Locate the cell with the specified text and output its [x, y] center coordinate. 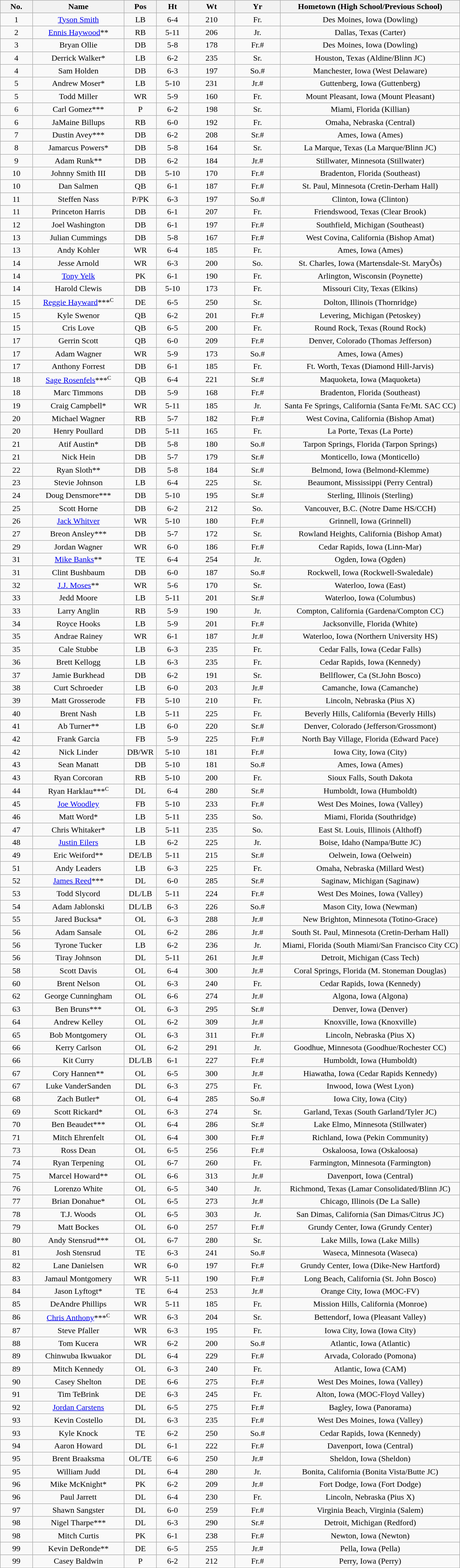
Bettendorf, Iowa (Pleasant Valley) [370, 1317]
Detroit, Michigan (Redford) [370, 1523]
Bellflower, Ca (St.John Bosco) [370, 675]
Garland, Texas (South Garland/Tyler JC) [370, 1112]
Eric Weiford** [78, 855]
Goodhue, Minnesota (Goodhue/Rochester CC) [370, 1047]
Waterloo, Iowa (Northern University HS) [370, 636]
Jordan Wagner [78, 547]
Mitch Kennedy [78, 1369]
Bagley, Iowa (Panorama) [370, 1407]
71 [16, 1137]
Carl Gomez*** [78, 109]
36 [16, 662]
Manchester, Iowa (West Delaware) [370, 71]
Princeton Harris [78, 212]
Ryan Harklau***C [78, 791]
Beverly Hills, California (Beverly Hills) [370, 713]
Santa Fe Springs, California (Santa Fe/Mt. SAC CC) [370, 406]
260 [212, 1163]
Adam Runk** [78, 161]
Lake Mills, Iowa (Lake Mills) [370, 1240]
192 [212, 122]
Levering, Michigan (Petoskey) [370, 315]
Tyson Smith [78, 20]
32 [16, 585]
Paul Jarrett [78, 1497]
82 [16, 1265]
Andrae Rainey [78, 636]
Dustin Avey*** [78, 135]
245 [212, 1394]
Andy Leaders [78, 868]
Kit Curry [78, 1060]
Aaron Howard [78, 1446]
62 [16, 996]
Dallas, Texas (Carter) [370, 32]
38 [16, 688]
Cory Hannen** [78, 1073]
221 [212, 380]
77 [16, 1201]
204 [212, 1317]
Chris Whitaker* [78, 829]
Scott Rickard* [78, 1112]
257 [212, 1227]
64 [16, 1022]
206 [212, 32]
309 [212, 1022]
8 [16, 148]
40 [16, 713]
Inwood, Iowa (West Lyon) [370, 1086]
Richland, Iowa (Pekin Community) [370, 1137]
Monticello, Iowa (Monticello) [370, 457]
88 [16, 1343]
Todd Miller [78, 96]
261 [212, 958]
47 [16, 829]
164 [212, 148]
Clinton, Iowa (Clinton) [370, 199]
Julian Cummings [78, 238]
Missouri City, Texas (Elkins) [370, 289]
Name [78, 7]
Wt [212, 7]
Matt Grosserode [78, 700]
Atif Austin* [78, 444]
313 [212, 1176]
29 [16, 547]
Sheldon, Iowa (Sheldon) [370, 1459]
J.J. Moses** [78, 585]
238 [212, 1536]
Anthony Forrest [78, 367]
Jared Bucksa* [78, 919]
Ryan Sloth** [78, 470]
254 [212, 560]
Alton, Iowa (MOC-Floyd Valley) [370, 1394]
Waseca, Minnesota (Waseca) [370, 1253]
54 [16, 907]
178 [212, 45]
Kevin DeRonde** [78, 1548]
OL/TE [140, 1459]
Omaha, Nebraska (Central) [370, 122]
Adam Sansale [78, 932]
168 [212, 393]
Clint Bushbaum [78, 572]
231 [212, 84]
Chicago, Illinois (De La Salle) [370, 1201]
Henry Poullard [78, 431]
37 [16, 675]
Belmond, Iowa (Belmond-Klemme) [370, 470]
Ben Bruns*** [78, 1009]
Kyle Knock [78, 1433]
198 [212, 109]
273 [212, 1201]
Jamie Burkhead [78, 675]
160 [212, 96]
Ryan Terpening [78, 1163]
Gerrin Scott [78, 341]
295 [212, 1009]
Andy Kohler [78, 250]
Nigel Tharpe*** [78, 1523]
Hometown (High School/Previous School) [370, 7]
48 [16, 842]
Mount Pleasant, Iowa (Mount Pleasant) [370, 96]
Mike Banks** [78, 560]
Ben Beaudet*** [78, 1125]
Marcel Howard** [78, 1176]
34 [16, 624]
Mike McKnight* [78, 1484]
94 [16, 1446]
Jedd Moore [78, 598]
25 [16, 508]
Tom Kucera [78, 1343]
JaMaine Billups [78, 122]
Newton, Iowa (Newton) [370, 1536]
Long Beach, California (St. John Bosco) [370, 1278]
69 [16, 1112]
Dan Salmen [78, 186]
Doug Densmore*** [78, 495]
DE/LB [140, 855]
George Cunningham [78, 996]
Steffen Nass [78, 199]
81 [16, 1253]
Pella, Iowa (Pella) [370, 1548]
Breon Ansley*** [78, 534]
Casey Baldwin [78, 1561]
203 [212, 688]
Friendswood, Texas (Clear Brook) [370, 212]
290 [212, 1523]
340 [212, 1189]
T.J. Woods [78, 1214]
DeAndre Phillips [78, 1304]
St. Charles, Iowa (Martensdale-St. MaryÕs) [370, 263]
Brian Donahue* [78, 1201]
Lake Elmo, Minnesota (Stillwater) [370, 1125]
Houston, Texas (Aldine/Blinn JC) [370, 58]
Andrew Moser* [78, 84]
Adam Jablonski [78, 907]
Tim TeBrink [78, 1394]
Scott Horne [78, 508]
167 [212, 238]
Frank Garcia [78, 739]
Vancouver, B.C. (Notre Dame HS/CCH) [370, 508]
Kevin Costello [78, 1420]
Boise, Idaho (Nampa/Butte JC) [370, 842]
Tony Yelk [78, 276]
227 [212, 1060]
Nick Hein [78, 457]
Joe Woodley [78, 804]
186 [212, 547]
South St. Paul, Minnesota (Cretin-Derham Hall) [370, 932]
La Porte, Texas (La Porte) [370, 431]
Pos [140, 7]
Rowland Heights, California (Bishop Amat) [370, 534]
1 [16, 20]
Sage Rosenfels***C [78, 380]
220 [212, 726]
Camanche, Iowa (Camanche) [370, 688]
60 [16, 983]
51 [16, 868]
19 [16, 406]
Scott Davis [78, 971]
Derrick Walker* [78, 58]
Grundy Center, Iowa (Dike-New Hartford) [370, 1265]
Todd Slycord [78, 894]
Jesse Arnold [78, 263]
Jamaul Montgomery [78, 1278]
Steve Pfaller [78, 1330]
7 [16, 135]
Grundy Center, Iowa (Grundy Center) [370, 1227]
256 [212, 1150]
52 [16, 881]
Saginaw, Michigan (Saginaw) [370, 881]
Waterloo, Iowa (Columbus) [370, 598]
Zach Butler* [78, 1099]
Yr [257, 7]
3 [16, 45]
New Brighton, Minnesota (Totino-Grace) [370, 919]
Omaha, Nebraska (Millard West) [370, 868]
Knoxville, Iowa (Knoxville) [370, 1022]
Reggie Hayward***C [78, 302]
Denver, Colorado (Jefferson/Grossmont) [370, 726]
Oskaloosa, Iowa (Oskaloosa) [370, 1150]
Waterloo, Iowa (East) [370, 585]
Craig Campbell* [78, 406]
9 [16, 161]
55 [16, 919]
No. [16, 7]
Tarpon Springs, Florida (Tarpon Springs) [370, 444]
253 [212, 1291]
Lane Danielsen [78, 1265]
2 [16, 32]
Lorenzo White [78, 1189]
Kyle Swenor [78, 315]
Harold Clewis [78, 289]
Adam Wagner [78, 354]
87 [16, 1330]
22 [16, 470]
291 [212, 1047]
Denver, Iowa (Denver) [370, 1009]
James Reed*** [78, 881]
Round Rock, Texas (Round Rock) [370, 328]
83 [16, 1278]
Virginia Beach, Virginia (Salem) [370, 1510]
Arvada, Colorado (Pomona) [370, 1356]
Sioux Falls, South Dakota [370, 778]
Iowa City, Iowa (Iowa City) [370, 1330]
Justin Eilers [78, 842]
Hiawatha, Iowa (Cedar Rapids Kennedy) [370, 1073]
Southfield, Michigan (Southeast) [370, 225]
73 [16, 1150]
Ogden, Iowa (Ogden) [370, 560]
70 [16, 1125]
Denver, Colorado (Thomas Jefferson) [370, 341]
Farmington, Minnesota (Farmington) [370, 1163]
179 [212, 457]
Ryan Corcoran [78, 778]
Nick Linder [78, 752]
Johnny Smith III [78, 174]
Brett Kellogg [78, 662]
41 [16, 726]
Cris Love [78, 328]
Chris Anthony***C [78, 1317]
Andy Stensrud*** [78, 1240]
Atlantic, Iowa (CAM) [370, 1369]
215 [212, 855]
208 [212, 135]
255 [212, 1548]
230 [212, 1497]
39 [16, 700]
Maquoketa, Iowa (Maquoketa) [370, 380]
Tyrone Tucker [78, 945]
79 [16, 1227]
Atlantic, Iowa (Atlantic) [370, 1343]
Casey Shelton [78, 1382]
259 [212, 1510]
Dolton, Illinois (Thornridge) [370, 302]
Matt Word* [78, 817]
Brent Nelson [78, 983]
St. Paul, Minnesota (Cretin-Derham Hall) [370, 186]
65 [16, 1035]
84 [16, 1291]
Arlington, Wisconsin (Poynette) [370, 276]
Perry, Iowa (Perry) [370, 1561]
303 [212, 1214]
46 [16, 817]
Jason Lyftogt* [78, 1291]
236 [212, 945]
233 [212, 804]
Richmond, Texas (Lamar Consolidated/Blinn JC) [370, 1189]
Larry Anglin [78, 611]
Ft. Worth, Texas (Diamond Hill-Jarvis) [370, 367]
80 [16, 1240]
68 [16, 1099]
63 [16, 1009]
Ennis Haywood** [78, 32]
44 [16, 791]
Tiray Johnson [78, 958]
Marc Timmons [78, 393]
Josh Stensrud [78, 1253]
DB/WR [140, 752]
Miami, Florida (Killian) [370, 109]
Algona, Iowa (Algona) [370, 996]
East St. Louis, Illinois (Althoff) [370, 829]
Orange City, Iowa (MOC-FV) [370, 1291]
Oelwein, Iowa (Oelwein) [370, 855]
Cedar Rapids, Iowa (Linn-Mar) [370, 547]
Bonita, California (Bonita Vista/Butte JC) [370, 1471]
23 [16, 482]
Matt Bockes [78, 1227]
229 [212, 1356]
27 [16, 534]
86 [16, 1317]
Jack Whitver [78, 521]
Bob Montgomery [78, 1035]
Sam Holden [78, 71]
24 [16, 495]
Bryan Ollie [78, 45]
Jamarcus Powers* [78, 148]
288 [212, 919]
58 [16, 971]
Andrew Kelley [78, 1022]
92 [16, 1407]
241 [212, 1253]
Compton, California (Gardena/Compton CC) [370, 611]
12 [16, 225]
45 [16, 804]
Ab Turner** [78, 726]
311 [212, 1035]
Joel Washington [78, 225]
207 [212, 212]
Mitch Ehrenfelt [78, 1137]
191 [212, 675]
P/PK [140, 199]
Shawn Sangster [78, 1510]
Coral Springs, Florida (M. Stoneman Douglas) [370, 971]
165 [212, 431]
76 [16, 1189]
Cale Stubbe [78, 649]
Fort Dodge, Iowa (Fort Dodge) [370, 1484]
Brent Braaksma [78, 1459]
Miami, Florida (Southridge) [370, 817]
San Dimas, California (San Dimas/Citrus JC) [370, 1214]
Rockwell, Iowa (Rockwell-Swaledale) [370, 572]
Miami, Florida (South Miami/San Francisco City CC) [370, 945]
La Marque, Texas (La Marque/Blinn JC) [370, 148]
Michael Wagner [78, 418]
Jordan Carstens [78, 1407]
William Judd [78, 1471]
Mitch Curtis [78, 1536]
Mason City, Iowa (Newman) [370, 907]
85 [16, 1304]
Ht [173, 7]
5-6 [173, 585]
Kerry Carlson [78, 1047]
226 [212, 907]
224 [212, 894]
Guttenberg, Iowa (Guttenberg) [370, 84]
Detroit, Michigan (Cass Tech) [370, 958]
75 [16, 1176]
Grinnell, Iowa (Grinnell) [370, 521]
Curt Schroeder [78, 688]
26 [16, 521]
182 [212, 418]
Chinwuba Ikwuakor [78, 1356]
Jacksonville, Florida (White) [370, 624]
North Bay Village, Florida (Edward Pace) [370, 739]
Beaumont, Mississippi (Perry Central) [370, 482]
53 [16, 894]
49 [16, 855]
97 [16, 1510]
Mission Hills, California (Monroe) [370, 1304]
74 [16, 1163]
Ross Dean [78, 1150]
Stevie Johnson [78, 482]
Sean Manatt [78, 765]
78 [16, 1214]
91 [16, 1394]
172 [212, 534]
222 [212, 1446]
Sterling, Illinois (Sterling) [370, 495]
Royce Hooks [78, 624]
Stillwater, Minnesota (Stillwater) [370, 161]
Brent Nash [78, 713]
Luke VanderSanden [78, 1086]
Cedar Falls, Iowa (Cedar Falls) [370, 649]
90 [16, 1382]
